For the text-containing cell, return its midpoint in [x, y] coordinate format. 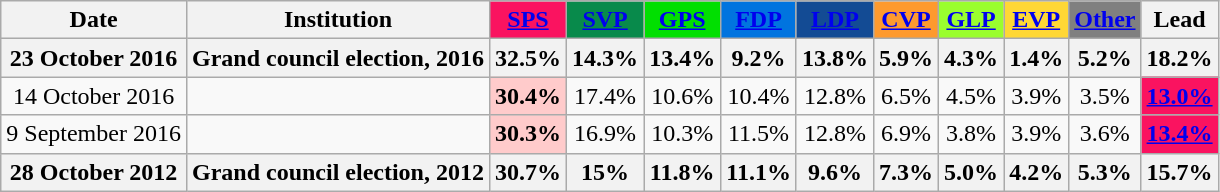
13.8% [834, 58]
CVP [906, 20]
7.3% [906, 172]
5.0% [972, 172]
Lead [1180, 20]
3.8% [972, 134]
LDP [834, 20]
11.1% [759, 172]
28 October 2012 [94, 172]
FDP [759, 20]
15% [606, 172]
9.6% [834, 172]
10.3% [682, 134]
6.9% [906, 134]
4.3% [972, 58]
30.7% [528, 172]
EVP [1036, 20]
14 October 2016 [94, 96]
13.0% [1180, 96]
Grand council election, 2012 [338, 172]
3.5% [1105, 96]
Other [1105, 20]
9 September 2016 [94, 134]
SPS [528, 20]
Grand council election, 2016 [338, 58]
GPS [682, 20]
30.3% [528, 134]
Institution [338, 20]
15.7% [1180, 172]
6.5% [906, 96]
30.4% [528, 96]
5.9% [906, 58]
10.4% [759, 96]
4.2% [1036, 172]
32.5% [528, 58]
4.5% [972, 96]
Date [94, 20]
1.4% [1036, 58]
GLP [972, 20]
SVP [606, 20]
3.6% [1105, 134]
16.9% [606, 134]
11.5% [759, 134]
5.3% [1105, 172]
14.3% [606, 58]
9.2% [759, 58]
11.8% [682, 172]
23 October 2016 [94, 58]
5.2% [1105, 58]
18.2% [1180, 58]
17.4% [606, 96]
10.6% [682, 96]
